Return the (X, Y) coordinate for the center point of the cell that contains the specified text.  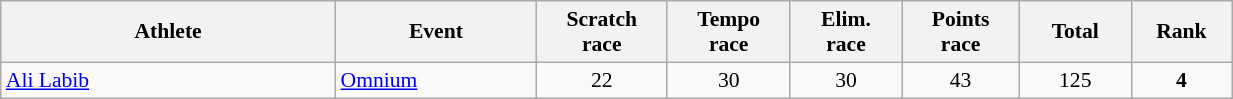
22 (602, 80)
Temporace (728, 32)
4 (1182, 80)
Total (1075, 32)
Event (436, 32)
125 (1075, 80)
Pointsrace (961, 32)
Rank (1182, 32)
Athlete (168, 32)
43 (961, 80)
Ali Labib (168, 80)
Elim.race (846, 32)
Omnium (436, 80)
Scratchrace (602, 32)
